Search for the cell housing the specified text and yield its (X, Y) center coordinate. 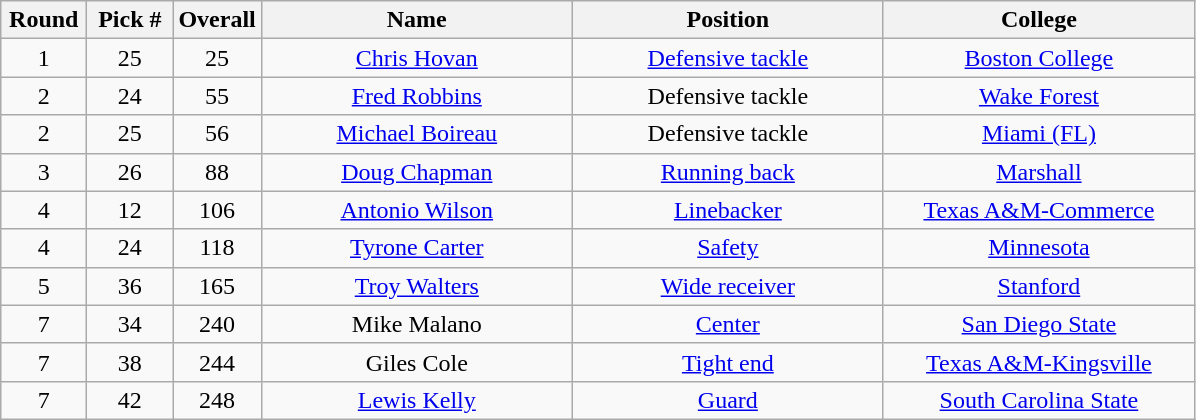
240 (217, 324)
Chris Hovan (416, 58)
Running back (728, 172)
Tight end (728, 362)
Overall (217, 20)
Doug Chapman (416, 172)
Miami (FL) (1038, 134)
Giles Cole (416, 362)
5 (44, 286)
55 (217, 96)
Position (728, 20)
South Carolina State (1038, 400)
106 (217, 210)
Guard (728, 400)
Tyrone Carter (416, 248)
San Diego State (1038, 324)
12 (130, 210)
56 (217, 134)
Stanford (1038, 286)
Center (728, 324)
Texas A&M-Kingsville (1038, 362)
Name (416, 20)
Troy Walters (416, 286)
Linebacker (728, 210)
Boston College (1038, 58)
Minnesota (1038, 248)
36 (130, 286)
1 (44, 58)
Wide receiver (728, 286)
College (1038, 20)
42 (130, 400)
Lewis Kelly (416, 400)
Texas A&M-Commerce (1038, 210)
34 (130, 324)
26 (130, 172)
Wake Forest (1038, 96)
118 (217, 248)
248 (217, 400)
165 (217, 286)
Michael Boireau (416, 134)
Round (44, 20)
88 (217, 172)
Marshall (1038, 172)
244 (217, 362)
3 (44, 172)
Antonio Wilson (416, 210)
Mike Malano (416, 324)
Pick # (130, 20)
Fred Robbins (416, 96)
Safety (728, 248)
38 (130, 362)
